Capture the cell that displays the provided text and extract its (x, y) central coordinate. 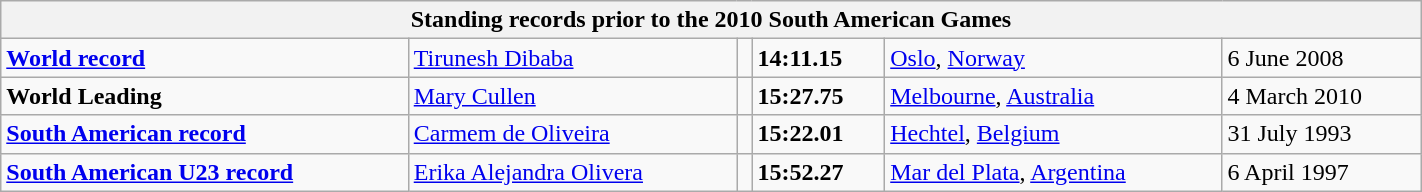
Oslo, Norway (1054, 58)
South American U23 record (204, 172)
Erika Alejandra Olivera (572, 172)
South American record (204, 134)
Mar del Plata, Argentina (1054, 172)
6 June 2008 (1322, 58)
6 April 1997 (1322, 172)
Hechtel, Belgium (1054, 134)
Tirunesh Dibaba (572, 58)
Standing records prior to the 2010 South American Games (711, 20)
15:52.27 (818, 172)
14:11.15 (818, 58)
15:22.01 (818, 134)
15:27.75 (818, 96)
Mary Cullen (572, 96)
Melbourne, Australia (1054, 96)
31 July 1993 (1322, 134)
World record (204, 58)
World Leading (204, 96)
Carmem de Oliveira (572, 134)
4 March 2010 (1322, 96)
